Search for the cell housing the specified text and yield its (X, Y) center coordinate. 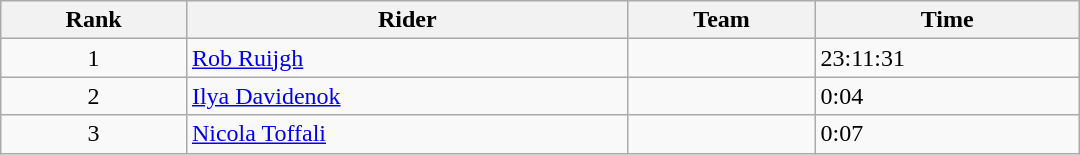
0:07 (947, 134)
Nicola Toffali (407, 134)
Ilya Davidenok (407, 96)
Time (947, 20)
0:04 (947, 96)
1 (94, 58)
Rank (94, 20)
23:11:31 (947, 58)
3 (94, 134)
Team (722, 20)
Rob Ruijgh (407, 58)
2 (94, 96)
Rider (407, 20)
